Search for the cell housing the specified text and yield its [X, Y] center coordinate. 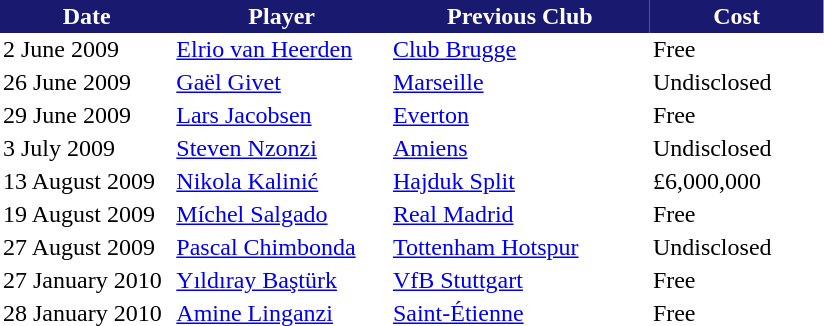
Real Madrid [520, 214]
3 July 2009 [86, 148]
Hajduk Split [520, 182]
Míchel Salgado [282, 214]
Player [282, 16]
Amiens [520, 148]
Marseille [520, 82]
13 August 2009 [86, 182]
Previous Club [520, 16]
19 August 2009 [86, 214]
29 June 2009 [86, 116]
2 June 2009 [86, 50]
Elrio van Heerden [282, 50]
£6,000,000 [736, 182]
Yıldıray Baştürk [282, 280]
27 August 2009 [86, 248]
VfB Stuttgart [520, 280]
Cost [736, 16]
Gaël Givet [282, 82]
Everton [520, 116]
Pascal Chimbonda [282, 248]
Date [86, 16]
Lars Jacobsen [282, 116]
Nikola Kalinić [282, 182]
Tottenham Hotspur [520, 248]
27 January 2010 [86, 280]
Club Brugge [520, 50]
26 June 2009 [86, 82]
Steven Nzonzi [282, 148]
